From the cell containing the given text, extract its center point as (x, y) coordinate. 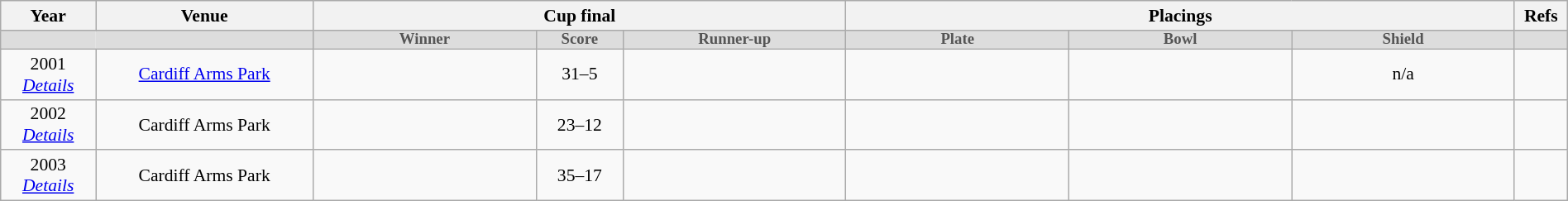
Score (579, 40)
31–5 (579, 74)
Plate (958, 40)
Runner-up (734, 40)
2001 Details (48, 74)
Shield (1403, 40)
23–12 (579, 124)
Placings (1180, 16)
Venue (205, 16)
2003 Details (48, 175)
Refs (1541, 16)
Cup final (580, 16)
Winner (425, 40)
Year (48, 16)
Bowl (1179, 40)
n/a (1403, 74)
2002 Details (48, 124)
35–17 (579, 175)
